Search for the cell housing the specified text and yield its [x, y] center coordinate. 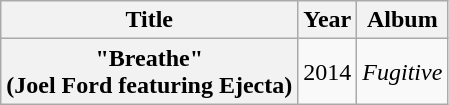
2014 [328, 72]
"Breathe"(Joel Ford featuring Ejecta) [150, 72]
Fugitive [402, 72]
Title [150, 20]
Album [402, 20]
Year [328, 20]
